Return the (X, Y) coordinate for the center point of the cell that contains the specified text.  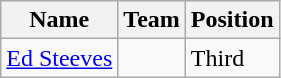
Ed Steeves (60, 58)
Position (232, 20)
Name (60, 20)
Team (152, 20)
Third (232, 58)
